From the cell containing the given text, extract its center point as [X, Y] coordinate. 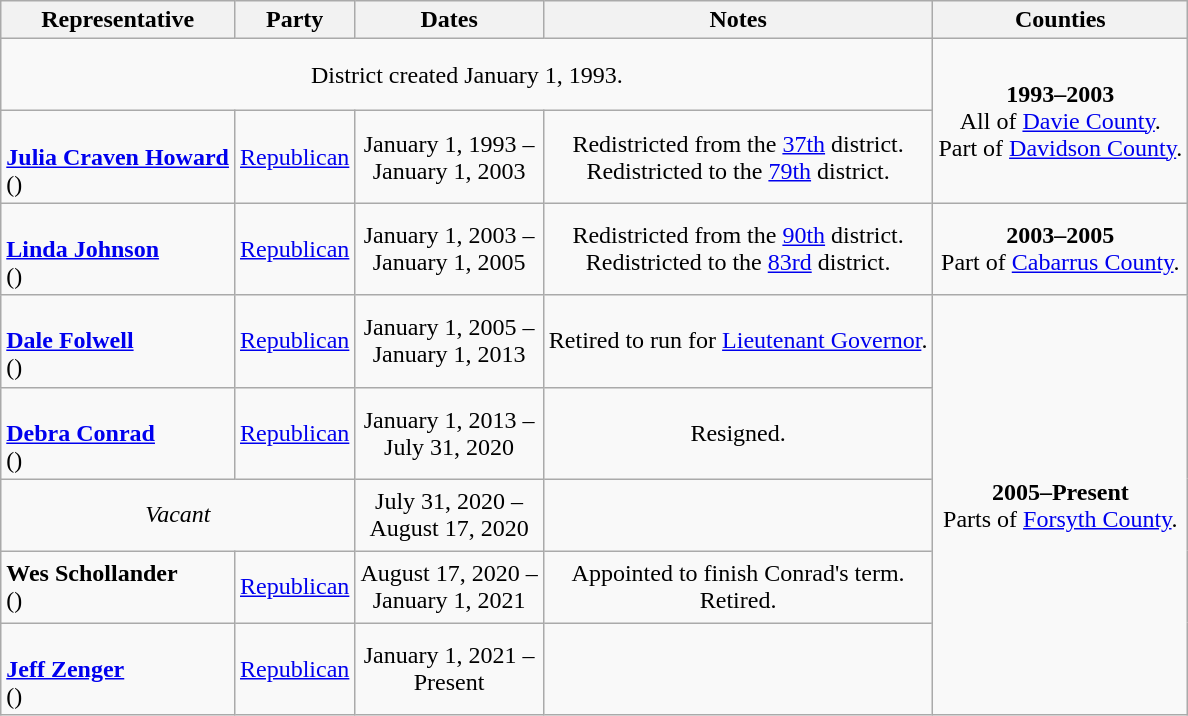
2003–2005 Part of Cabarrus County. [1060, 249]
January 1, 2005 – January 1, 2013 [449, 341]
January 1, 2003 – January 1, 2005 [449, 249]
Vacant [178, 515]
Dates [449, 20]
Appointed to finish Conrad's term. Retired. [738, 587]
Counties [1060, 20]
July 31, 2020 – August 17, 2020 [449, 515]
January 1, 2013 – July 31, 2020 [449, 433]
Redistricted from the 37th district. Redistricted to the 79th district. [738, 157]
Notes [738, 20]
Retired to run for Lieutenant Governor. [738, 341]
January 1, 2021 – Present [449, 669]
2005–Present Parts of Forsyth County. [1060, 505]
January 1, 1993 – January 1, 2003 [449, 157]
Debra Conrad() [118, 433]
Party [294, 20]
Julia Craven Howard() [118, 157]
Redistricted from the 90th district. Redistricted to the 83rd district. [738, 249]
1993–2003 All of Davie County. Part of Davidson County. [1060, 121]
Dale Folwell() [118, 341]
Wes Schollander() [118, 587]
Resigned. [738, 433]
Linda Johnson() [118, 249]
Jeff Zenger() [118, 669]
August 17, 2020 – January 1, 2021 [449, 587]
Representative [118, 20]
District created January 1, 1993. [467, 75]
